Determine the [x, y] coordinate at the center of the cell enclosing the given text.  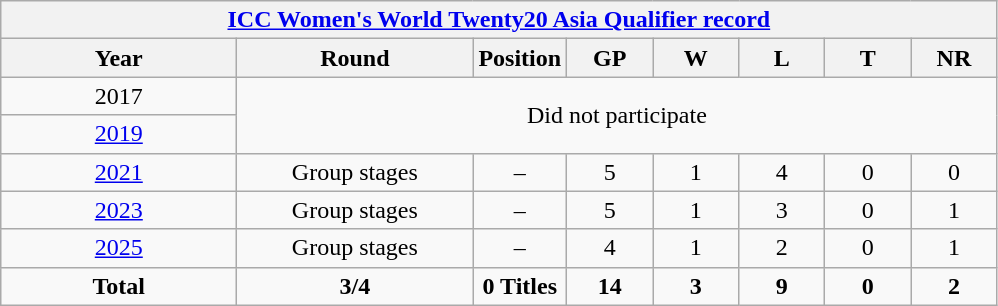
14 [610, 286]
2017 [119, 96]
Position [520, 58]
NR [954, 58]
ICC Women's World Twenty20 Asia Qualifier record [499, 20]
2023 [119, 210]
2019 [119, 134]
Round [355, 58]
L [782, 58]
T [868, 58]
Total [119, 286]
Did not participate [617, 115]
0 Titles [520, 286]
Year [119, 58]
W [696, 58]
9 [782, 286]
2025 [119, 248]
GP [610, 58]
3/4 [355, 286]
2021 [119, 172]
